Identify which cell holds the provided text, then report its (x, y) central coordinate. 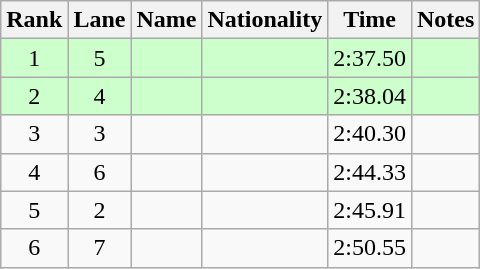
2:44.33 (370, 172)
2:50.55 (370, 248)
1 (34, 58)
Time (370, 20)
2:45.91 (370, 210)
Rank (34, 20)
7 (100, 248)
2:40.30 (370, 134)
Lane (100, 20)
2:38.04 (370, 96)
Nationality (265, 20)
Name (166, 20)
2:37.50 (370, 58)
Notes (445, 20)
